Determine the [X, Y] coordinate at the center of the cell enclosing the given text.  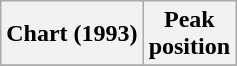
Peakposition [189, 34]
Chart (1993) [72, 34]
